Pinpoint the cell where the given text exists, returning its [x, y] midpoint coordinate. 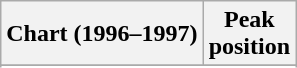
Peakposition [249, 34]
Chart (1996–1997) [102, 34]
